From the cell containing the given text, extract its center point as (x, y) coordinate. 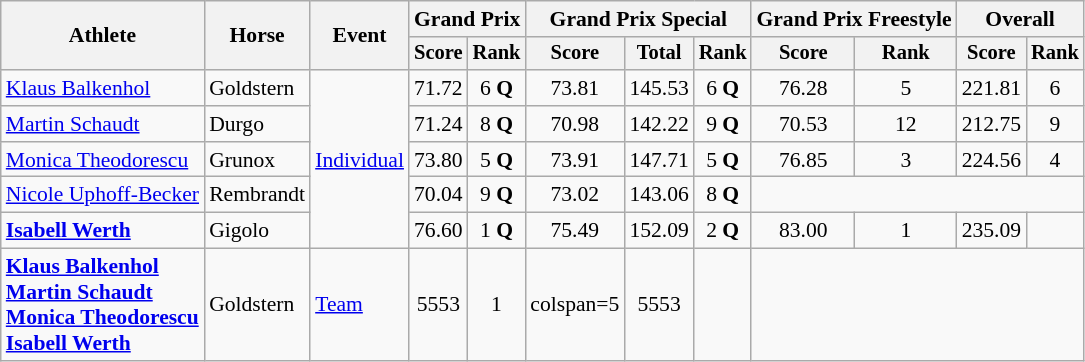
Grand Prix (467, 19)
152.09 (658, 231)
2 Q (723, 231)
Horse (257, 36)
Athlete (102, 36)
143.06 (658, 195)
83.00 (803, 231)
Grand Prix Special (638, 19)
142.22 (658, 124)
colspan=5 (574, 305)
Monica Theodorescu (102, 160)
Total (658, 54)
1 Q (497, 231)
235.09 (992, 231)
4 (1055, 160)
Rembrandt (257, 195)
Gigolo (257, 231)
145.53 (658, 88)
70.04 (438, 195)
6 (1055, 88)
5 (906, 88)
71.24 (438, 124)
Durgo (257, 124)
Team (360, 305)
76.60 (438, 231)
75.49 (574, 231)
76.85 (803, 160)
147.71 (658, 160)
70.53 (803, 124)
Nicole Uphoff-Becker (102, 195)
Grand Prix Freestyle (854, 19)
70.98 (574, 124)
Klaus Balkenhol (102, 88)
Klaus BalkenholMartin SchaudtMonica TheodorescuIsabell Werth (102, 305)
73.91 (574, 160)
71.72 (438, 88)
Individual (360, 159)
12 (906, 124)
Overall (1020, 19)
Grunox (257, 160)
221.81 (992, 88)
Event (360, 36)
73.80 (438, 160)
73.81 (574, 88)
212.75 (992, 124)
Martin Schaudt (102, 124)
3 (906, 160)
76.28 (803, 88)
73.02 (574, 195)
Isabell Werth (102, 231)
9 (1055, 124)
224.56 (992, 160)
